Detect which cell encompasses the target text, then output its [x, y] center coordinate. 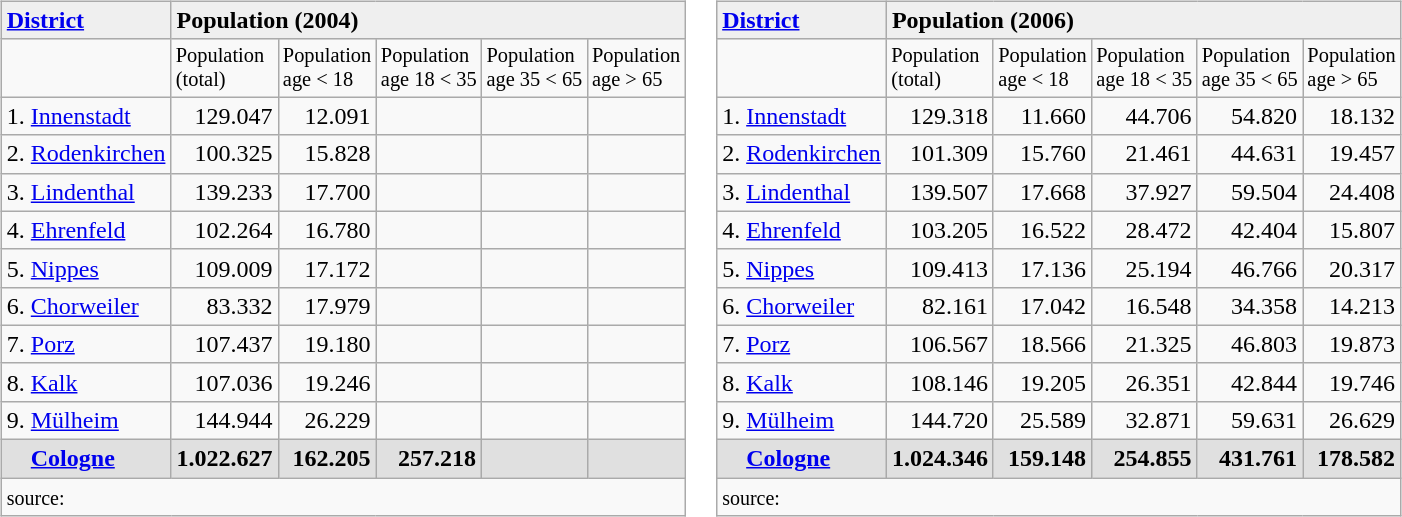
178.582 [1352, 459]
101.309 [940, 154]
139.233 [224, 192]
109.413 [940, 268]
17.042 [1042, 306]
59.631 [1250, 420]
44.631 [1250, 154]
1.024.346 [940, 459]
19.873 [1352, 344]
21.461 [1144, 154]
46.766 [1250, 268]
129.318 [940, 116]
431.761 [1250, 459]
19.205 [1042, 382]
12.091 [327, 116]
18.566 [1042, 344]
17.136 [1042, 268]
24.408 [1352, 192]
159.148 [1042, 459]
83.332 [224, 306]
26.229 [327, 420]
106.567 [940, 344]
34.358 [1250, 306]
18.132 [1352, 116]
46.803 [1250, 344]
11.660 [1042, 116]
21.325 [1144, 344]
17.700 [327, 192]
44.706 [1144, 116]
107.036 [224, 382]
144.944 [224, 420]
100.325 [224, 154]
15.828 [327, 154]
109.009 [224, 268]
16.780 [327, 230]
14.213 [1352, 306]
102.264 [224, 230]
28.472 [1144, 230]
20.317 [1352, 268]
59.504 [1250, 192]
17.979 [327, 306]
32.871 [1144, 420]
19.246 [327, 382]
26.629 [1352, 420]
15.760 [1042, 154]
17.668 [1042, 192]
16.548 [1144, 306]
19.746 [1352, 382]
103.205 [940, 230]
Population (2004) [428, 20]
139.507 [940, 192]
42.844 [1250, 382]
82.161 [940, 306]
17.172 [327, 268]
162.205 [327, 459]
1.022.627 [224, 459]
108.146 [940, 382]
Population (2006) [1143, 20]
16.522 [1042, 230]
254.855 [1144, 459]
129.047 [224, 116]
25.589 [1042, 420]
25.194 [1144, 268]
257.218 [429, 459]
42.404 [1250, 230]
15.807 [1352, 230]
37.927 [1144, 192]
107.437 [224, 344]
19.457 [1352, 154]
54.820 [1250, 116]
144.720 [940, 420]
19.180 [327, 344]
26.351 [1144, 382]
